Pinpoint the cell where the given text exists, returning its (X, Y) midpoint coordinate. 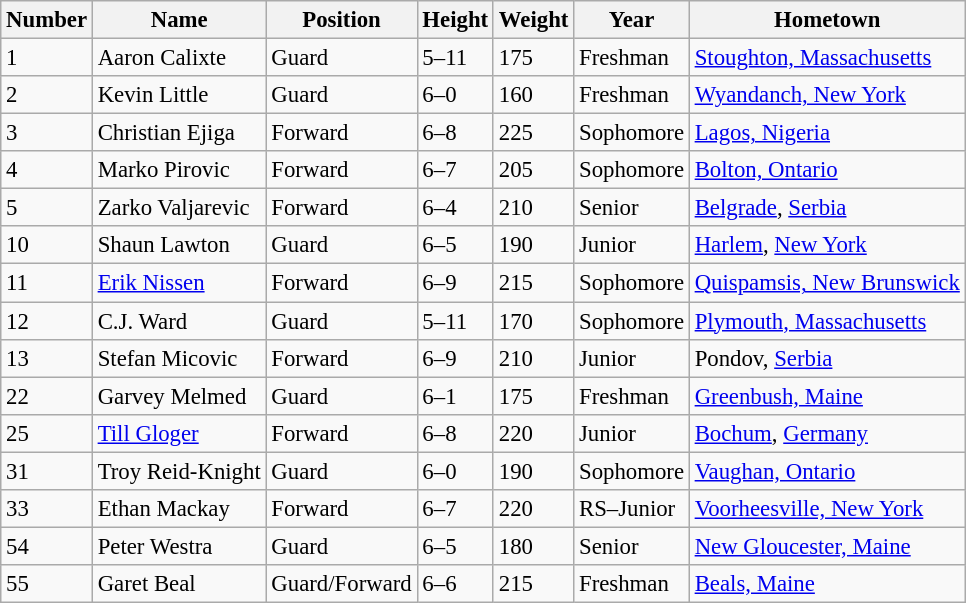
Christian Ejiga (179, 133)
6–6 (455, 584)
Troy Reid-Knight (179, 471)
55 (47, 584)
Quispamsis, New Brunswick (827, 283)
Plymouth, Massachusetts (827, 321)
Ethan Mackay (179, 509)
Beals, Maine (827, 584)
6–1 (455, 396)
Kevin Little (179, 95)
Till Gloger (179, 433)
Hometown (827, 20)
5 (47, 208)
6–4 (455, 208)
Aaron Calixte (179, 58)
Bochum, Germany (827, 433)
Number (47, 20)
Lagos, Nigeria (827, 133)
Zarko Valjarevic (179, 208)
Marko Pirovic (179, 170)
2 (47, 95)
3 (47, 133)
1 (47, 58)
4 (47, 170)
New Gloucester, Maine (827, 546)
31 (47, 471)
C.J. Ward (179, 321)
13 (47, 358)
Shaun Lawton (179, 245)
Wyandanch, New York (827, 95)
RS–Junior (632, 509)
22 (47, 396)
Harlem, New York (827, 245)
Greenbush, Maine (827, 396)
205 (533, 170)
180 (533, 546)
Garvey Melmed (179, 396)
Stefan Micovic (179, 358)
225 (533, 133)
Bolton, Ontario (827, 170)
Position (342, 20)
Voorheesville, New York (827, 509)
10 (47, 245)
160 (533, 95)
12 (47, 321)
11 (47, 283)
54 (47, 546)
Height (455, 20)
Name (179, 20)
Erik Nissen (179, 283)
Garet Beal (179, 584)
Belgrade, Serbia (827, 208)
Vaughan, Ontario (827, 471)
Weight (533, 20)
33 (47, 509)
Guard/Forward (342, 584)
25 (47, 433)
Stoughton, Massachusetts (827, 58)
Peter Westra (179, 546)
Pondov, Serbia (827, 358)
Year (632, 20)
170 (533, 321)
